Determine the (X, Y) coordinate at the center of the cell enclosing the given text.  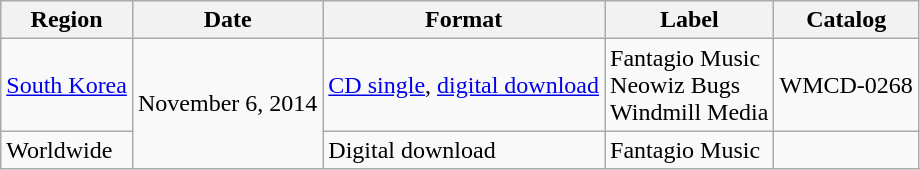
November 6, 2014 (227, 104)
Date (227, 20)
CD single, digital download (464, 85)
Digital download (464, 150)
South Korea (67, 85)
Worldwide (67, 150)
Fantagio Music (690, 150)
Region (67, 20)
Fantagio MusicNeowiz BugsWindmill Media (690, 85)
Catalog (846, 20)
Label (690, 20)
WMCD-0268 (846, 85)
Format (464, 20)
